Search for the cell housing the specified text and yield its [X, Y] center coordinate. 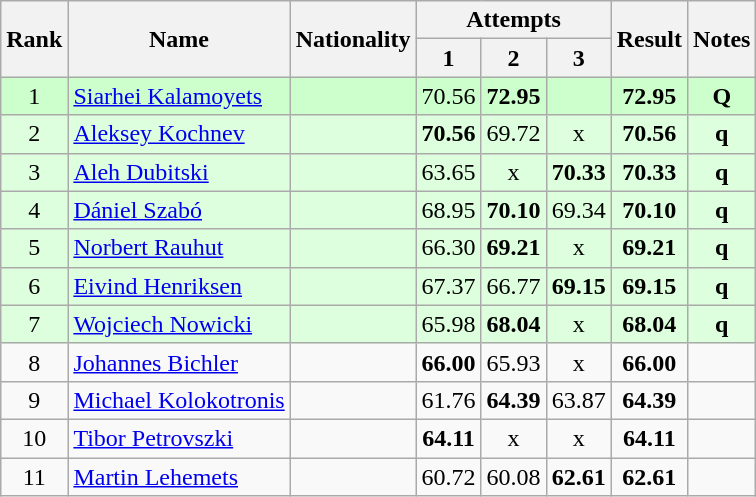
Wojciech Nowicki [179, 324]
69.34 [578, 210]
Johannes Bichler [179, 362]
Rank [34, 39]
Dániel Szabó [179, 210]
Michael Kolokotronis [179, 400]
5 [34, 248]
11 [34, 477]
Eivind Henriksen [179, 286]
60.08 [514, 477]
65.93 [514, 362]
65.98 [448, 324]
66.30 [448, 248]
Name [179, 39]
Aleh Dubitski [179, 172]
Aleksey Kochnev [179, 134]
10 [34, 438]
67.37 [448, 286]
63.65 [448, 172]
Martin Lehemets [179, 477]
Q [722, 96]
63.87 [578, 400]
60.72 [448, 477]
68.95 [448, 210]
Result [649, 39]
Attempts [514, 20]
4 [34, 210]
Notes [722, 39]
9 [34, 400]
61.76 [448, 400]
66.77 [514, 286]
6 [34, 286]
Tibor Petrovszki [179, 438]
Norbert Rauhut [179, 248]
8 [34, 362]
Siarhei Kalamoyets [179, 96]
69.72 [514, 134]
Nationality [353, 39]
7 [34, 324]
